Scan for the cell matching the given text and deliver its [X, Y] coordinate at center. 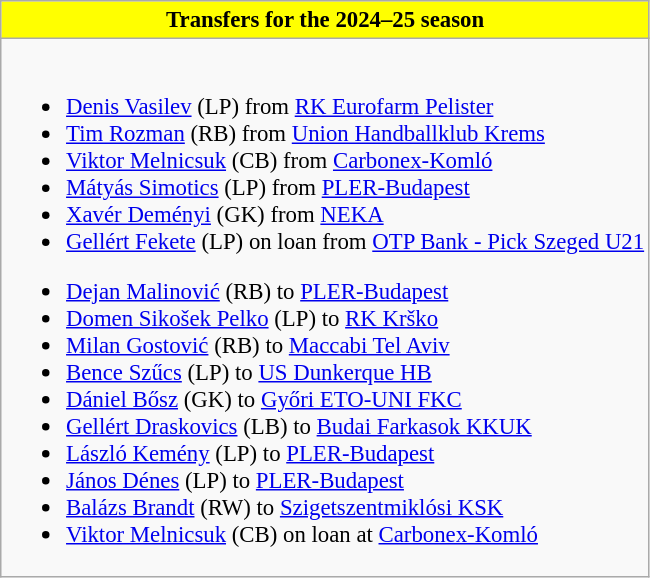
Transfers for the 2024–25 season [326, 20]
